Output the [X, Y] coordinate of the center of the cell containing the given text.  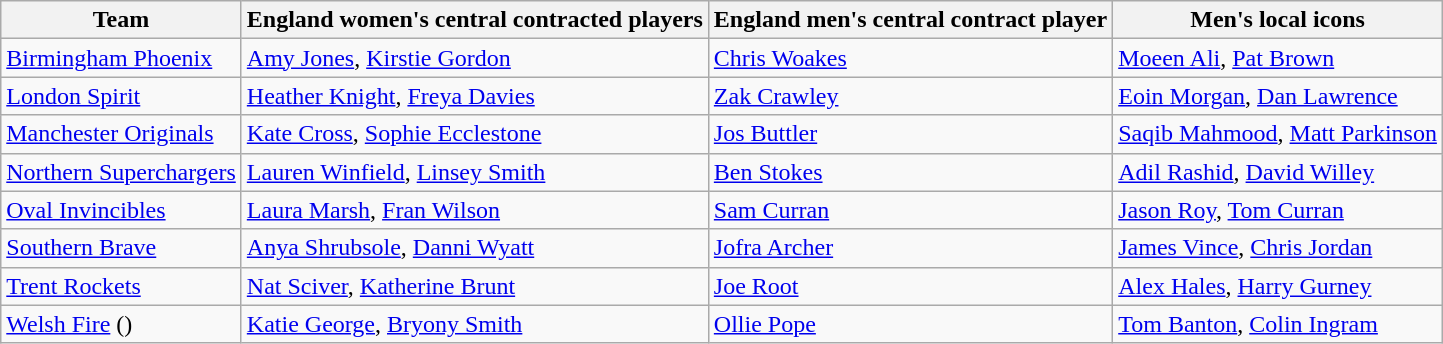
Eoin Morgan, Dan Lawrence [1278, 96]
Laura Marsh, Fran Wilson [474, 210]
Lauren Winfield, Linsey Smith [474, 172]
Joe Root [910, 286]
Ben Stokes [910, 172]
Birmingham Phoenix [122, 58]
Welsh Fire () [122, 324]
Heather Knight, Freya Davies [474, 96]
Men's local icons [1278, 20]
Nat Sciver, Katherine Brunt [474, 286]
Southern Brave [122, 248]
Manchester Originals [122, 134]
England men's central contract player [910, 20]
Saqib Mahmood, Matt Parkinson [1278, 134]
Trent Rockets [122, 286]
Jason Roy, Tom Curran [1278, 210]
Kate Cross, Sophie Ecclestone [474, 134]
Moeen Ali, Pat Brown [1278, 58]
Team [122, 20]
Katie George, Bryony Smith [474, 324]
Jos Buttler [910, 134]
Jofra Archer [910, 248]
Ollie Pope [910, 324]
James Vince, Chris Jordan [1278, 248]
Anya Shrubsole, Danni Wyatt [474, 248]
Amy Jones, Kirstie Gordon [474, 58]
Zak Crawley [910, 96]
Northern Superchargers [122, 172]
Alex Hales, Harry Gurney [1278, 286]
Tom Banton, Colin Ingram [1278, 324]
Oval Invincibles [122, 210]
Sam Curran [910, 210]
London Spirit [122, 96]
Adil Rashid, David Willey [1278, 172]
Chris Woakes [910, 58]
England women's central contracted players [474, 20]
